Find where the given text appears and provide that cell's center as [X, Y] coordinate. 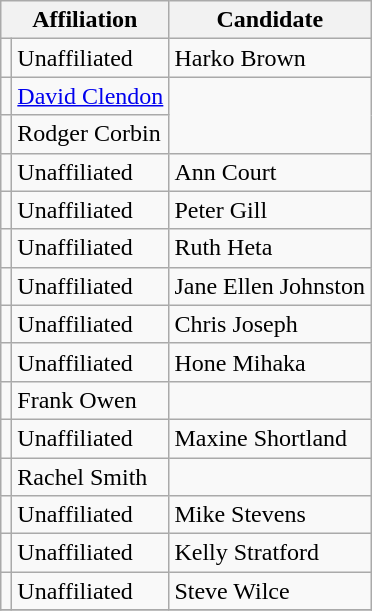
Mike Stevens [270, 515]
Rodger Corbin [90, 134]
Candidate [270, 20]
Maxine Shortland [270, 438]
Chris Joseph [270, 324]
Affiliation [85, 20]
Steve Wilce [270, 591]
Ruth Heta [270, 248]
Peter Gill [270, 210]
Frank Owen [90, 400]
Harko Brown [270, 58]
Ann Court [270, 172]
Kelly Stratford [270, 553]
Jane Ellen Johnston [270, 286]
Hone Mihaka [270, 362]
Rachel Smith [90, 477]
David Clendon [90, 96]
